Return the (x, y) coordinate for the center point of the cell that contains the specified text.  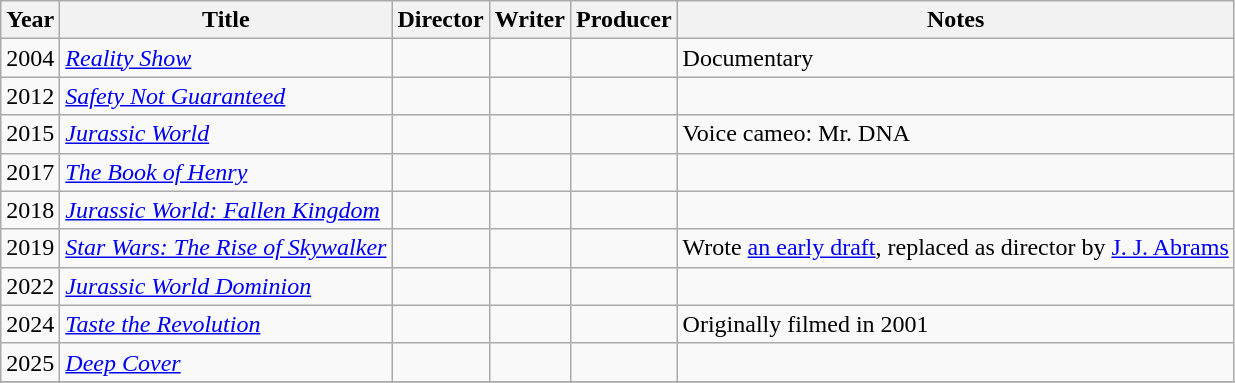
Director (440, 20)
2024 (30, 324)
Documentary (956, 58)
Wrote an early draft, replaced as director by J. J. Abrams (956, 248)
Reality Show (226, 58)
2025 (30, 362)
Jurassic World Dominion (226, 286)
2015 (30, 134)
Jurassic World: Fallen Kingdom (226, 210)
Writer (530, 20)
Year (30, 20)
2012 (30, 96)
The Book of Henry (226, 172)
2019 (30, 248)
Taste the Revolution (226, 324)
Deep Cover (226, 362)
Notes (956, 20)
2018 (30, 210)
Producer (624, 20)
2004 (30, 58)
Star Wars: The Rise of Skywalker (226, 248)
2022 (30, 286)
Voice cameo: Mr. DNA (956, 134)
Originally filmed in 2001 (956, 324)
Jurassic World (226, 134)
Title (226, 20)
Safety Not Guaranteed (226, 96)
2017 (30, 172)
